Extract the [x, y] coordinate from the center of the cell holding the provided text.  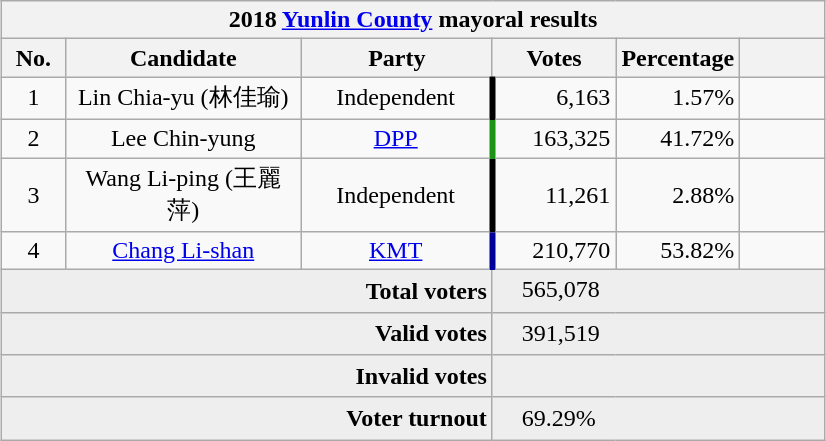
210,770 [554, 251]
1 [34, 98]
Candidate [183, 58]
2 [34, 138]
DPP [396, 138]
2018 Yunlin County mayoral results [414, 20]
Party [396, 58]
Chang Li-shan [183, 251]
Wang Li-ping (王麗萍) [183, 195]
11,261 [554, 195]
565,078 [658, 292]
69.29% [658, 418]
Total voters [248, 292]
No. [34, 58]
Valid votes [248, 334]
KMT [396, 251]
163,325 [554, 138]
41.72% [678, 138]
3 [34, 195]
391,519 [658, 334]
6,163 [554, 98]
Lin Chia-yu (林佳瑜) [183, 98]
Votes [554, 58]
Lee Chin-yung [183, 138]
4 [34, 251]
53.82% [678, 251]
2.88% [678, 195]
Voter turnout [248, 418]
1.57% [678, 98]
Percentage [678, 58]
Invalid votes [248, 376]
